Extract the (X, Y) coordinate from the center of the cell holding the provided text.  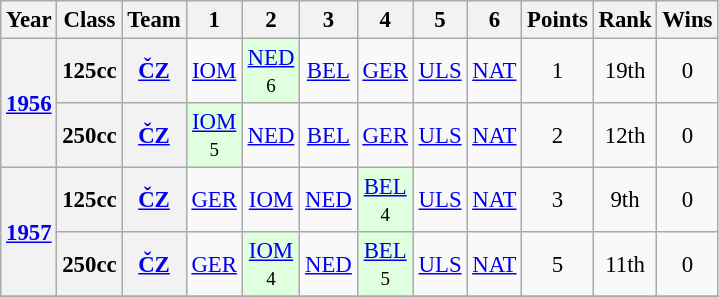
IOM5 (214, 136)
1956 (29, 104)
11th (625, 264)
1957 (29, 232)
4 (385, 20)
NED6 (270, 72)
Wins (688, 20)
12th (625, 136)
BEL4 (385, 200)
Points (558, 20)
Rank (625, 20)
9th (625, 200)
BEL5 (385, 264)
6 (494, 20)
Year (29, 20)
Team (154, 20)
Class (90, 20)
IOM4 (270, 264)
19th (625, 72)
